Capture the cell that displays the provided text and extract its (X, Y) central coordinate. 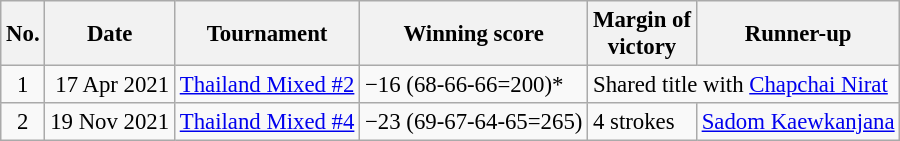
1 (23, 85)
Thailand Mixed #2 (266, 85)
Runner-up (798, 34)
Thailand Mixed #4 (266, 122)
No. (23, 34)
Winning score (474, 34)
Margin ofvictory (642, 34)
Sadom Kaewkanjana (798, 122)
−23 (69-67-64-65=265) (474, 122)
Tournament (266, 34)
Shared title with Chapchai Nirat (744, 85)
17 Apr 2021 (110, 85)
−16 (68-66-66=200)* (474, 85)
4 strokes (642, 122)
19 Nov 2021 (110, 122)
Date (110, 34)
2 (23, 122)
